Pinpoint the cell where the given text exists, returning its (X, Y) midpoint coordinate. 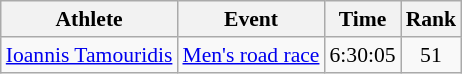
51 (432, 55)
Rank (432, 19)
Time (363, 19)
Event (250, 19)
Ioannis Tamouridis (90, 55)
Men's road race (250, 55)
6:30:05 (363, 55)
Athlete (90, 19)
